Pinpoint the cell where the given text exists, returning its (X, Y) midpoint coordinate. 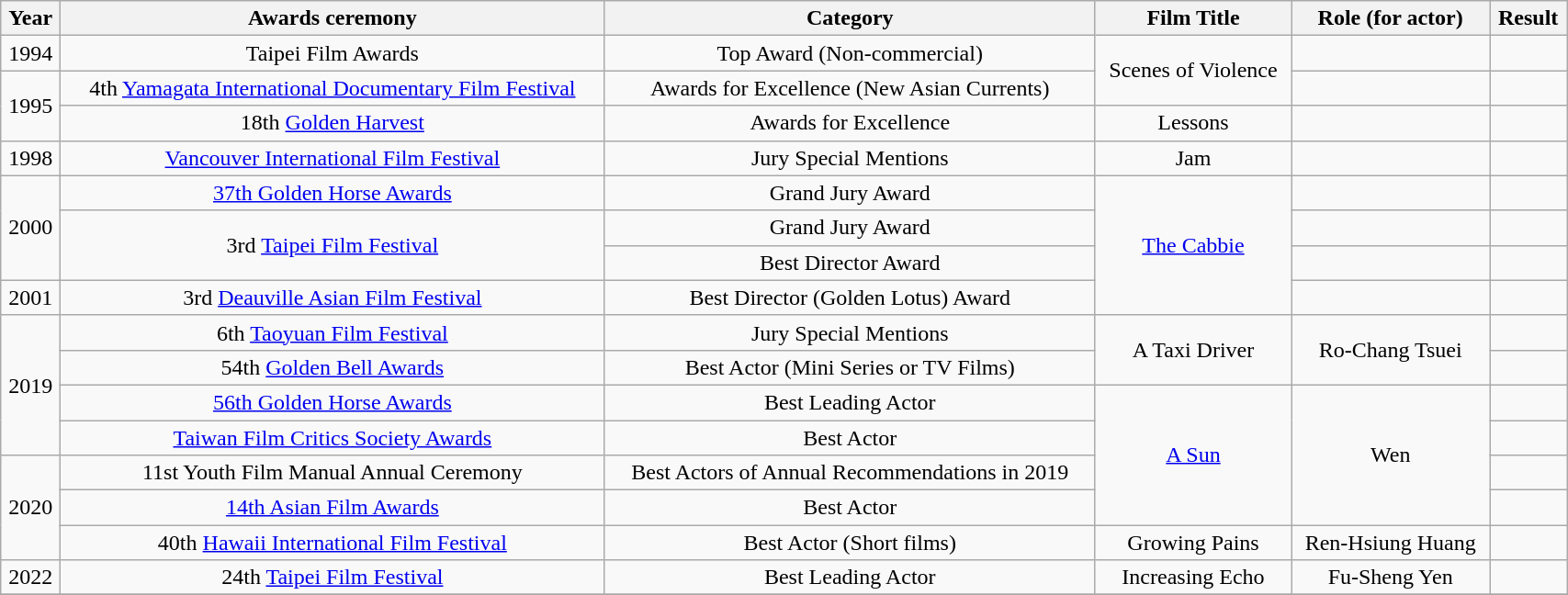
2020 (31, 508)
Best Actor (Short films) (850, 543)
Awards for Excellence (New Asian Currents) (850, 88)
Film Title (1192, 18)
Ro-Chang Tsuei (1391, 350)
The Cabbie (1192, 245)
40th Hawaii International Film Festival (333, 543)
A Taxi Driver (1192, 350)
Taipei Film Awards (333, 53)
14th Asian Film Awards (333, 508)
Wen (1391, 455)
Ren-Hsiung Huang (1391, 543)
Awards for Excellence (850, 123)
2000 (31, 228)
2019 (31, 385)
Jam (1192, 158)
1995 (31, 106)
2001 (31, 297)
Best Director Award (850, 263)
Year (31, 18)
56th Golden Horse Awards (333, 402)
1994 (31, 53)
37th Golden Horse Awards (333, 193)
Taiwan Film Critics Society Awards (333, 438)
3rd Taipei Film Festival (333, 245)
Growing Pains (1192, 543)
2022 (31, 578)
18th Golden Harvest (333, 123)
Best Actor (Mini Series or TV Films) (850, 367)
6th Taoyuan Film Festival (333, 332)
Top Award (Non-commercial) (850, 53)
Result (1529, 18)
3rd Deauville Asian Film Festival (333, 297)
Fu-Sheng Yen (1391, 578)
Vancouver International Film Festival (333, 158)
54th Golden Bell Awards (333, 367)
Lessons (1192, 123)
11st Youth Film Manual Annual Ceremony (333, 473)
1998 (31, 158)
Scenes of Violence (1192, 71)
Awards ceremony (333, 18)
A Sun (1192, 455)
24th Taipei Film Festival (333, 578)
Best Actors of Annual Recommendations in 2019 (850, 473)
Increasing Echo (1192, 578)
Role (for actor) (1391, 18)
4th Yamagata International Documentary Film Festival (333, 88)
Best Director (Golden Lotus) Award (850, 297)
Category (850, 18)
